Determine the [X, Y] coordinate at the center of the cell enclosing the given text.  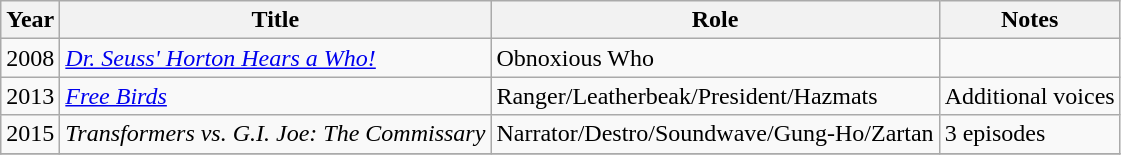
Notes [1030, 20]
3 episodes [1030, 134]
Additional voices [1030, 96]
2008 [30, 58]
Title [276, 20]
Ranger/Leatherbeak/President/Hazmats [715, 96]
Role [715, 20]
Narrator/Destro/Soundwave/Gung-Ho/Zartan [715, 134]
Obnoxious Who [715, 58]
2015 [30, 134]
Free Birds [276, 96]
Year [30, 20]
Dr. Seuss' Horton Hears a Who! [276, 58]
2013 [30, 96]
Transformers vs. G.I. Joe: The Commissary [276, 134]
